Determine the [x, y] coordinate at the center of the cell enclosing the given text.  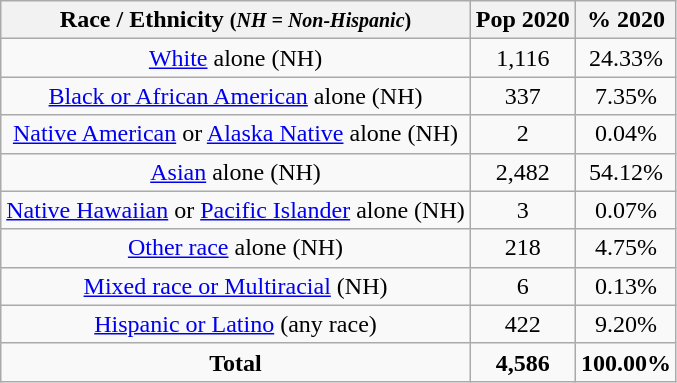
Native Hawaiian or Pacific Islander alone (NH) [236, 210]
218 [522, 248]
Asian alone (NH) [236, 172]
White alone (NH) [236, 58]
422 [522, 324]
Hispanic or Latino (any race) [236, 324]
24.33% [626, 58]
2 [522, 134]
Native American or Alaska Native alone (NH) [236, 134]
Mixed race or Multiracial (NH) [236, 286]
Total [236, 362]
Black or African American alone (NH) [236, 96]
0.13% [626, 286]
100.00% [626, 362]
1,116 [522, 58]
3 [522, 210]
Other race alone (NH) [236, 248]
9.20% [626, 324]
2,482 [522, 172]
4,586 [522, 362]
Race / Ethnicity (NH = Non-Hispanic) [236, 20]
7.35% [626, 96]
0.04% [626, 134]
337 [522, 96]
54.12% [626, 172]
Pop 2020 [522, 20]
% 2020 [626, 20]
6 [522, 286]
4.75% [626, 248]
0.07% [626, 210]
